Return [x, y] of the center of cell containing provided text 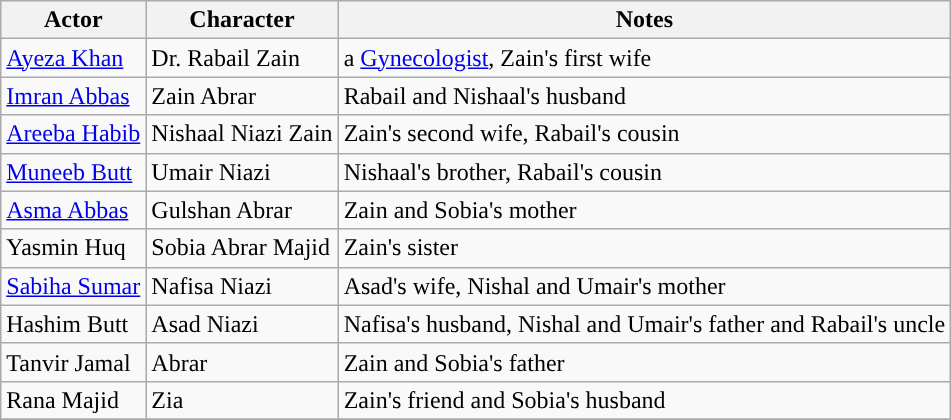
Zain and Sobia's father [644, 362]
a Gynecologist, Zain's first wife [644, 58]
Nafisa Niazi [242, 286]
Zain's sister [644, 248]
Tanvir Jamal [74, 362]
Rana Majid [74, 400]
Character [242, 20]
Asma Abbas [74, 210]
Areeba Habib [74, 134]
Notes [644, 20]
Abrar [242, 362]
Zain's second wife, Rabail's cousin [644, 134]
Sabiha Sumar [74, 286]
Zia [242, 400]
Nafisa's husband, Nishal and Umair's father and Rabail's uncle [644, 324]
Nishaal's brother, Rabail's cousin [644, 172]
Actor [74, 20]
Gulshan Abrar [242, 210]
Zain Abrar [242, 96]
Ayeza Khan [74, 58]
Dr. Rabail Zain [242, 58]
Zain's friend and Sobia's husband [644, 400]
Asad Niazi [242, 324]
Zain and Sobia's mother [644, 210]
Hashim Butt [74, 324]
Nishaal Niazi Zain [242, 134]
Imran Abbas [74, 96]
Umair Niazi [242, 172]
Yasmin Huq [74, 248]
Sobia Abrar Majid [242, 248]
Rabail and Nishaal's husband [644, 96]
Muneeb Butt [74, 172]
Asad's wife, Nishal and Umair's mother [644, 286]
